Search for the cell housing the specified text and yield its [X, Y] center coordinate. 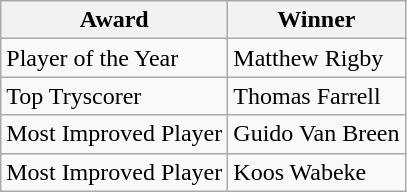
Guido Van Breen [316, 134]
Matthew Rigby [316, 58]
Thomas Farrell [316, 96]
Award [114, 20]
Koos Wabeke [316, 172]
Top Tryscorer [114, 96]
Player of the Year [114, 58]
Winner [316, 20]
